Capture the cell that displays the provided text and extract its [X, Y] central coordinate. 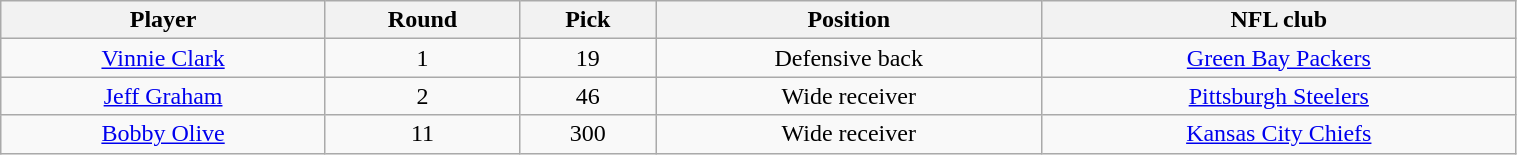
11 [422, 134]
Green Bay Packers [1279, 58]
Kansas City Chiefs [1279, 134]
Player [164, 20]
Vinnie Clark [164, 58]
46 [588, 96]
Jeff Graham [164, 96]
Round [422, 20]
Defensive back [849, 58]
300 [588, 134]
NFL club [1279, 20]
Position [849, 20]
1 [422, 58]
19 [588, 58]
2 [422, 96]
Pick [588, 20]
Bobby Olive [164, 134]
Pittsburgh Steelers [1279, 96]
